Return (x, y) of the center of cell containing provided text 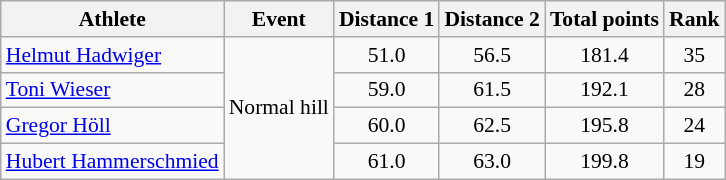
63.0 (492, 162)
Event (279, 19)
Gregor Höll (112, 126)
62.5 (492, 126)
Helmut Hadwiger (112, 55)
60.0 (386, 126)
199.8 (604, 162)
59.0 (386, 90)
51.0 (386, 55)
61.5 (492, 90)
Distance 1 (386, 19)
19 (694, 162)
61.0 (386, 162)
56.5 (492, 55)
195.8 (604, 126)
192.1 (604, 90)
Distance 2 (492, 19)
28 (694, 90)
Normal hill (279, 108)
Rank (694, 19)
Toni Wieser (112, 90)
Athlete (112, 19)
Hubert Hammerschmied (112, 162)
181.4 (604, 55)
35 (694, 55)
Total points (604, 19)
24 (694, 126)
